Identify which cell holds the provided text, then report its [x, y] central coordinate. 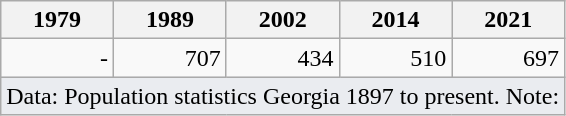
697 [508, 58]
2014 [396, 20]
- [58, 58]
1989 [170, 20]
510 [396, 58]
2002 [282, 20]
434 [282, 58]
1979 [58, 20]
Data: Population statistics Georgia 1897 to present. Note: [283, 96]
707 [170, 58]
2021 [508, 20]
